Capture the cell that displays the provided text and extract its (x, y) central coordinate. 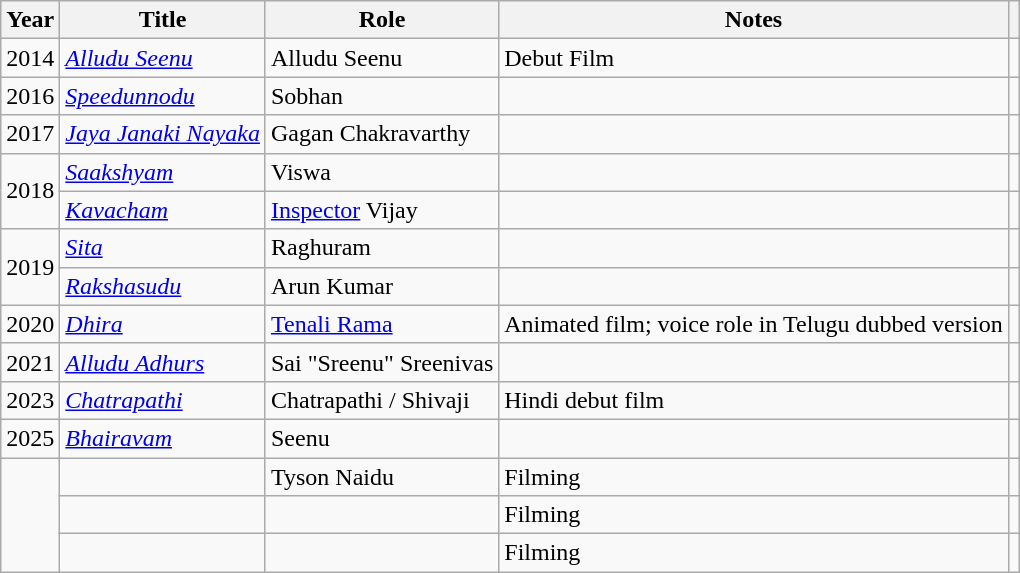
2017 (30, 134)
Tyson Naidu (382, 477)
Chatrapathi (163, 400)
Speedunnodu (163, 96)
Chatrapathi / Shivaji (382, 400)
2014 (30, 58)
Arun Kumar (382, 286)
Tenali Rama (382, 324)
Year (30, 20)
Viswa (382, 172)
Title (163, 20)
2021 (30, 362)
Inspector Vijay (382, 210)
2023 (30, 400)
Sita (163, 248)
2025 (30, 438)
Dhira (163, 324)
Rakshasudu (163, 286)
Hindi debut film (754, 400)
Debut Film (754, 58)
Gagan Chakravarthy (382, 134)
Role (382, 20)
2019 (30, 267)
2020 (30, 324)
Animated film; voice role in Telugu dubbed version (754, 324)
Saakshyam (163, 172)
Seenu (382, 438)
Sobhan (382, 96)
Jaya Janaki Nayaka (163, 134)
2018 (30, 191)
Alludu Adhurs (163, 362)
Notes (754, 20)
Raghuram (382, 248)
Sai "Sreenu" Sreenivas (382, 362)
2016 (30, 96)
Kavacham (163, 210)
Bhairavam (163, 438)
